Pinpoint the cell where the given text exists, returning its (x, y) midpoint coordinate. 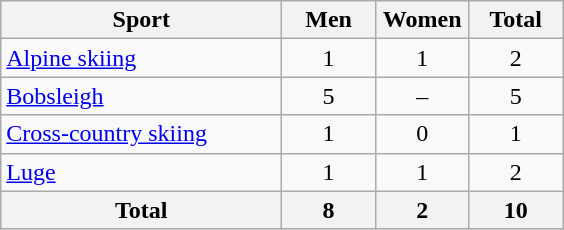
Cross-country skiing (142, 134)
Women (422, 20)
Men (329, 20)
Alpine skiing (142, 58)
Luge (142, 172)
– (422, 96)
8 (329, 210)
0 (422, 134)
Bobsleigh (142, 96)
Sport (142, 20)
10 (516, 210)
